Return the [x, y] coordinate for the center point of the cell that contains the specified text.  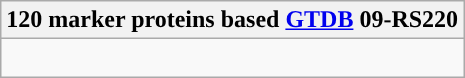
120 marker proteins based GTDB 09-RS220 [232, 20]
